Identify which cell holds the provided text, then report its [X, Y] central coordinate. 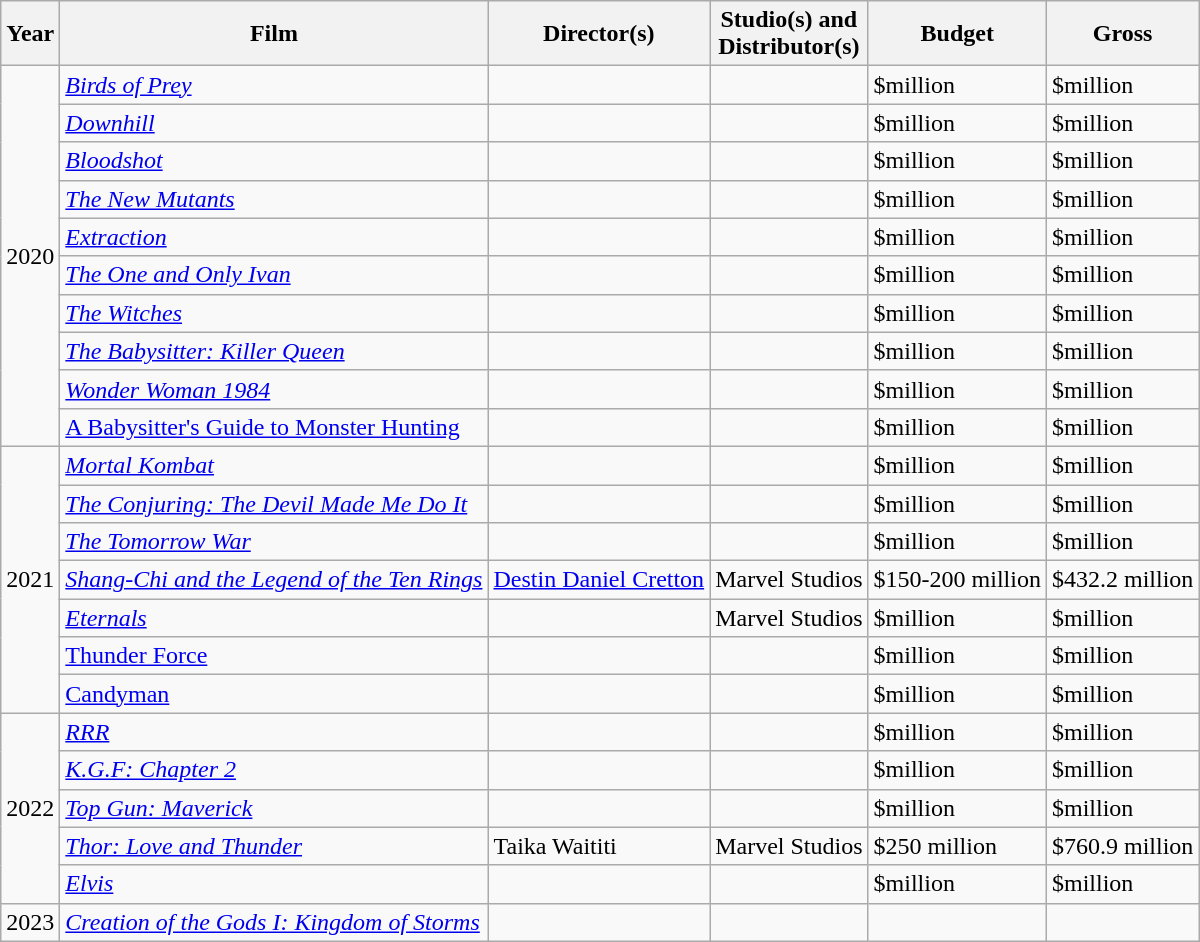
Film [274, 34]
$432.2 million [1122, 580]
$760.9 million [1122, 846]
Wonder Woman 1984 [274, 389]
Elvis [274, 884]
Taika Waititi [599, 846]
$150-200 million [957, 580]
Destin Daniel Cretton [599, 580]
RRR [274, 732]
The New Mutants [274, 199]
The Babysitter: Killer Queen [274, 351]
Director(s) [599, 34]
A Babysitter's Guide to Monster Hunting [274, 427]
Bloodshot [274, 161]
The Tomorrow War [274, 542]
$250 million [957, 846]
Thor: Love and Thunder [274, 846]
Gross [1122, 34]
Birds of Prey [274, 85]
Mortal Kombat [274, 465]
K.G.F: Chapter 2 [274, 770]
2023 [30, 922]
2021 [30, 579]
Extraction [274, 237]
Creation of the Gods I: Kingdom of Storms [274, 922]
Studio(s) andDistributor(s) [789, 34]
Top Gun: Maverick [274, 808]
Thunder Force [274, 656]
Candyman [274, 694]
The One and Only Ivan [274, 275]
2022 [30, 808]
Shang-Chi and the Legend of the Ten Rings [274, 580]
The Witches [274, 313]
Downhill [274, 123]
Budget [957, 34]
Year [30, 34]
2020 [30, 256]
Eternals [274, 618]
The Conjuring: The Devil Made Me Do It [274, 503]
